Identify which cell holds the provided text, then report its (X, Y) central coordinate. 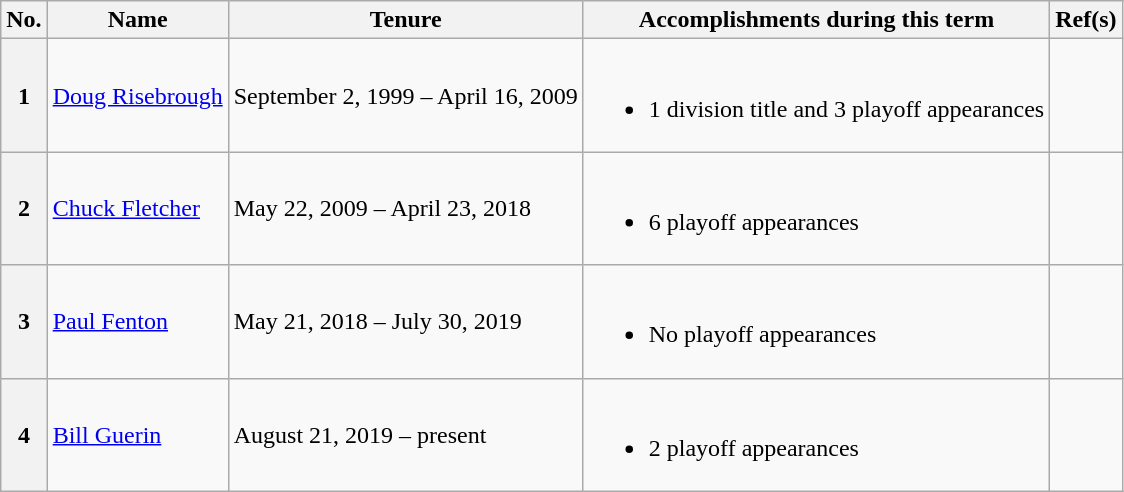
Name (138, 20)
Doug Risebrough (138, 96)
4 (24, 434)
No. (24, 20)
May 22, 2009 – April 23, 2018 (406, 208)
Accomplishments during this term (816, 20)
Ref(s) (1086, 20)
2 (24, 208)
1 division title and 3 playoff appearances (816, 96)
2 playoff appearances (816, 434)
1 (24, 96)
Paul Fenton (138, 322)
May 21, 2018 – July 30, 2019 (406, 322)
Tenure (406, 20)
No playoff appearances (816, 322)
Chuck Fletcher (138, 208)
Bill Guerin (138, 434)
September 2, 1999 – April 16, 2009 (406, 96)
August 21, 2019 – present (406, 434)
6 playoff appearances (816, 208)
3 (24, 322)
